Provide the [x, y] coordinate of the cell's center where the given text is located.  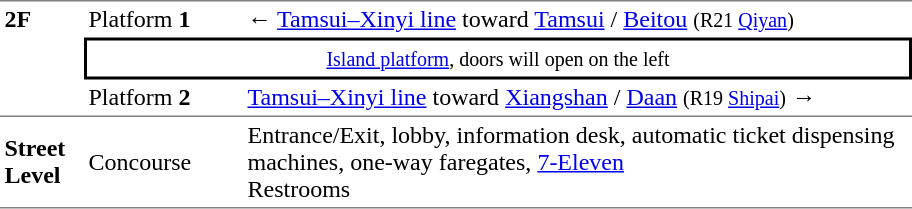
Platform 1 [164, 19]
Platform 2 [164, 99]
2F [42, 58]
← Tamsui–Xinyi line toward Tamsui / Beitou (R21 Qiyan) [578, 19]
Entrance/Exit, lobby, information desk, automatic ticket dispensing machines, one-way faregates, 7-ElevenRestrooms [578, 163]
Tamsui–Xinyi line toward Xiangshan / Daan (R19 Shipai) → [578, 99]
Concourse [164, 163]
Street Level [42, 163]
Island platform, doors will open on the left [498, 59]
